Return (x, y) of the center of cell containing provided text 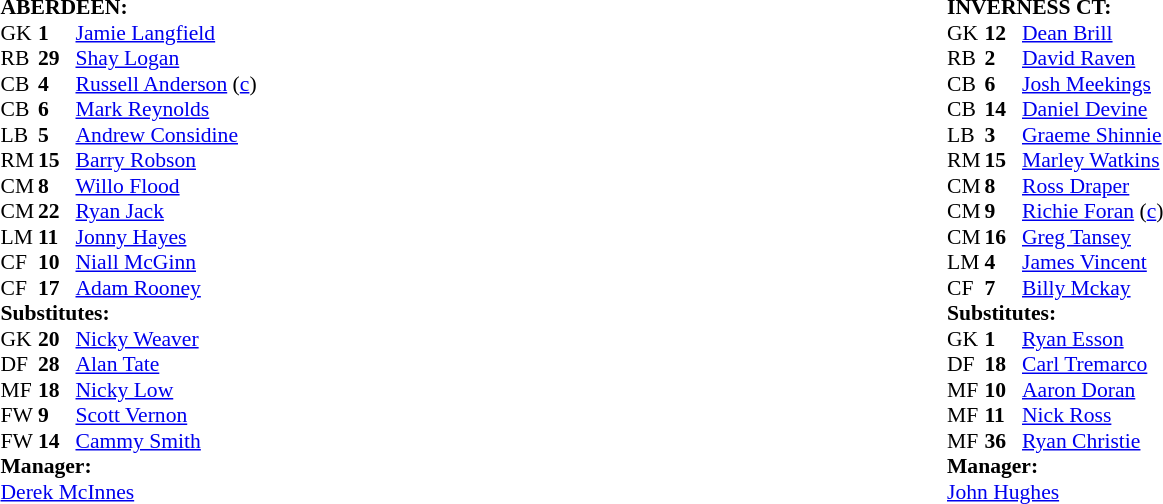
Alan Tate (166, 365)
Scott Vernon (166, 415)
Nick Ross (1092, 415)
Nicky Weaver (166, 339)
12 (1003, 33)
Ryan Jack (166, 211)
2 (1003, 59)
Graeme Shinnie (1092, 135)
16 (1003, 237)
Nicky Low (166, 390)
Dean Brill (1092, 33)
7 (1003, 288)
Jamie Langfield (166, 33)
Andrew Considine (166, 135)
Ross Draper (1092, 186)
Cammy Smith (166, 441)
Daniel Devine (1092, 109)
Ryan Esson (1092, 339)
Willo Flood (166, 186)
Aaron Doran (1092, 390)
Jonny Hayes (166, 237)
Josh Meekings (1092, 84)
James Vincent (1092, 263)
20 (57, 339)
5 (57, 135)
Carl Tremarco (1092, 365)
Adam Rooney (166, 288)
22 (57, 211)
28 (57, 365)
17 (57, 288)
Billy Mckay (1092, 288)
3 (1003, 135)
Marley Watkins (1092, 161)
29 (57, 59)
Richie Foran (c) (1092, 211)
Shay Logan (166, 59)
Ryan Christie (1092, 441)
David Raven (1092, 59)
Russell Anderson (c) (166, 84)
Niall McGinn (166, 263)
Barry Robson (166, 161)
Mark Reynolds (166, 109)
Greg Tansey (1092, 237)
36 (1003, 441)
